Output the (X, Y) coordinate of the center of the cell containing the given text.  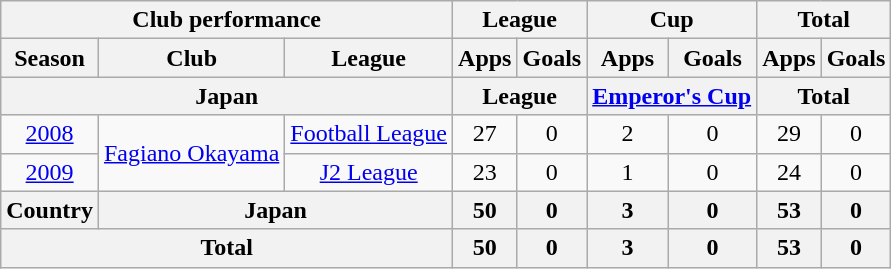
1 (628, 172)
Club performance (227, 20)
Emperor's Cup (672, 96)
Country (50, 210)
Cup (672, 20)
24 (789, 172)
23 (485, 172)
2008 (50, 134)
Fagiano Okayama (191, 153)
27 (485, 134)
29 (789, 134)
Club (191, 58)
2 (628, 134)
Football League (369, 134)
2009 (50, 172)
Season (50, 58)
J2 League (369, 172)
